Provide the (x, y) coordinate of the cell's center where the given text is located.  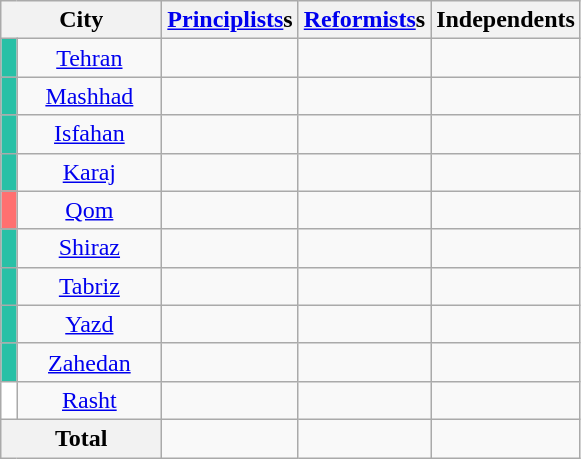
Rasht (90, 400)
Yazd (90, 324)
Mashhad (90, 96)
Total (82, 438)
Reformistss (364, 20)
Shiraz (90, 248)
Tehran (90, 58)
Principlistss (230, 20)
Independents (506, 20)
Isfahan (90, 134)
Qom (90, 210)
Zahedan (90, 362)
City (82, 20)
Karaj (90, 172)
Tabriz (90, 286)
